Search for the cell housing the specified text and yield its (x, y) center coordinate. 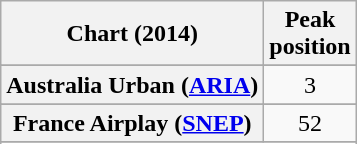
Chart (2014) (132, 34)
Australia Urban (ARIA) (132, 85)
52 (310, 123)
France Airplay (SNEP) (132, 123)
Peakposition (310, 34)
3 (310, 85)
